Detect which cell encompasses the target text, then output its [X, Y] center coordinate. 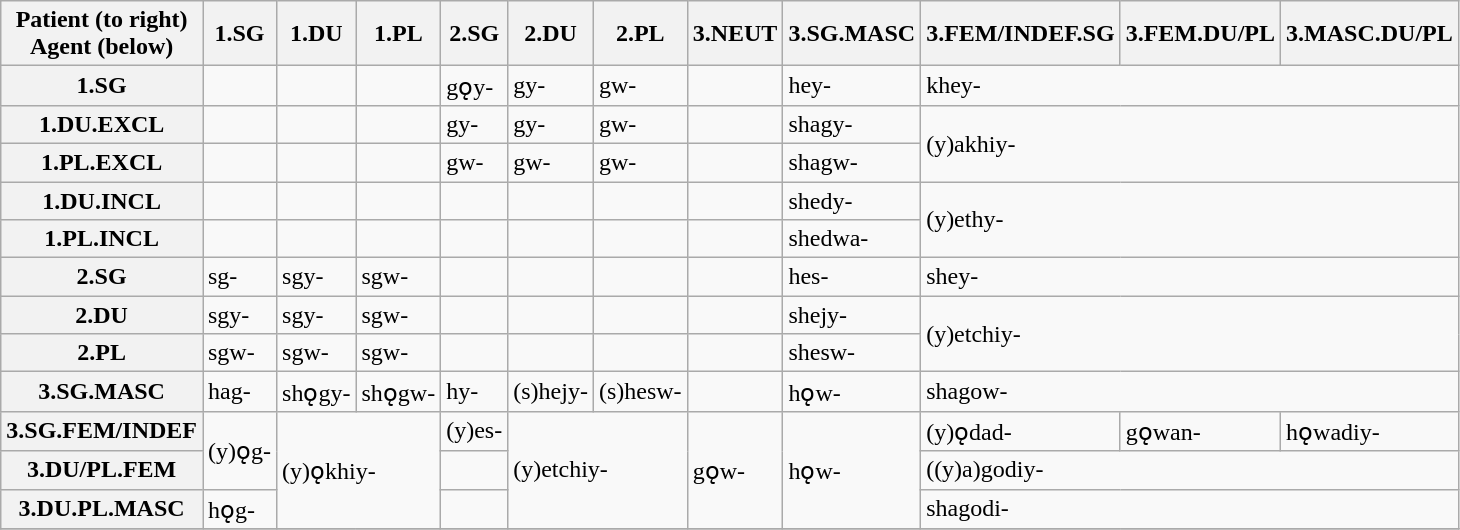
gǫwan- [1200, 431]
khey- [1190, 86]
gǫy- [474, 86]
(s)hesw- [640, 392]
sg- [239, 277]
(s)hejy- [551, 392]
shagw- [852, 162]
hǫg- [239, 509]
1.PL.EXCL [102, 162]
(y)ethy- [1190, 220]
3.NEUT [735, 34]
(y)akhiy- [1190, 143]
hǫwadiy- [1370, 431]
shejy- [852, 315]
(y)ǫdad- [1021, 431]
(y)ǫkhiy- [359, 470]
(y)ǫg- [239, 450]
hey- [852, 86]
shǫgw- [398, 392]
3.FEM.DU/PL [1200, 34]
shedy- [852, 201]
hy- [474, 392]
hag- [239, 392]
3.SG.FEM/INDEF [102, 431]
shagow- [1190, 392]
1.DU.INCL [102, 201]
shagodi- [1190, 509]
((y)a)godiy- [1190, 470]
shesw- [852, 353]
1.DU [316, 34]
1.PL.INCL [102, 239]
(y)es- [474, 431]
3.DU/PL.FEM [102, 470]
shedwa- [852, 239]
shey- [1190, 277]
gǫw- [735, 470]
1.DU.EXCL [102, 124]
shǫgy- [316, 392]
shagy- [852, 124]
1.PL [398, 34]
hes- [852, 277]
3.DU.PL.MASC [102, 509]
3.FEM/INDEF.SG [1021, 34]
3.MASC.DU/PL [1370, 34]
Patient (to right)Agent (below) [102, 34]
